Return [X, Y] of the center of cell containing provided text 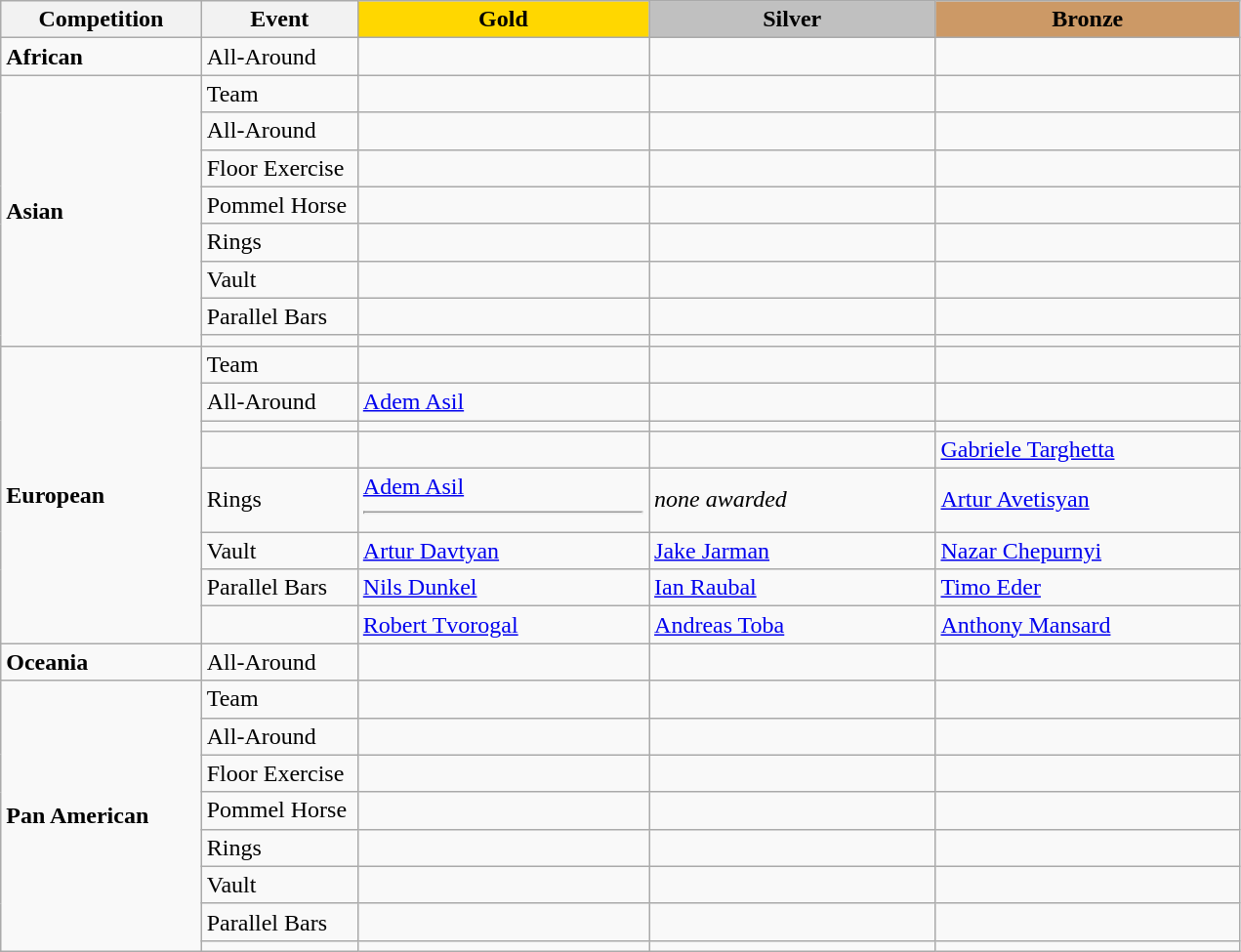
none awarded [793, 500]
Event [279, 20]
Ian Raubal [793, 588]
Asian [102, 211]
Competition [102, 20]
Artur Davtyan [503, 551]
Jake Jarman [793, 551]
Anthony Mansard [1088, 625]
Nils Dunkel [503, 588]
Nazar Chepurnyi [1088, 551]
Bronze [1088, 20]
European [102, 494]
African [102, 57]
Robert Tvorogal [503, 625]
Timo Eder [1088, 588]
Silver [793, 20]
Artur Avetisyan [1088, 500]
Oceania [102, 662]
Andreas Toba [793, 625]
Pan American [102, 816]
Gabriele Targhetta [1088, 450]
Gold [503, 20]
